Find where the given text appears and provide that cell's center as (x, y) coordinate. 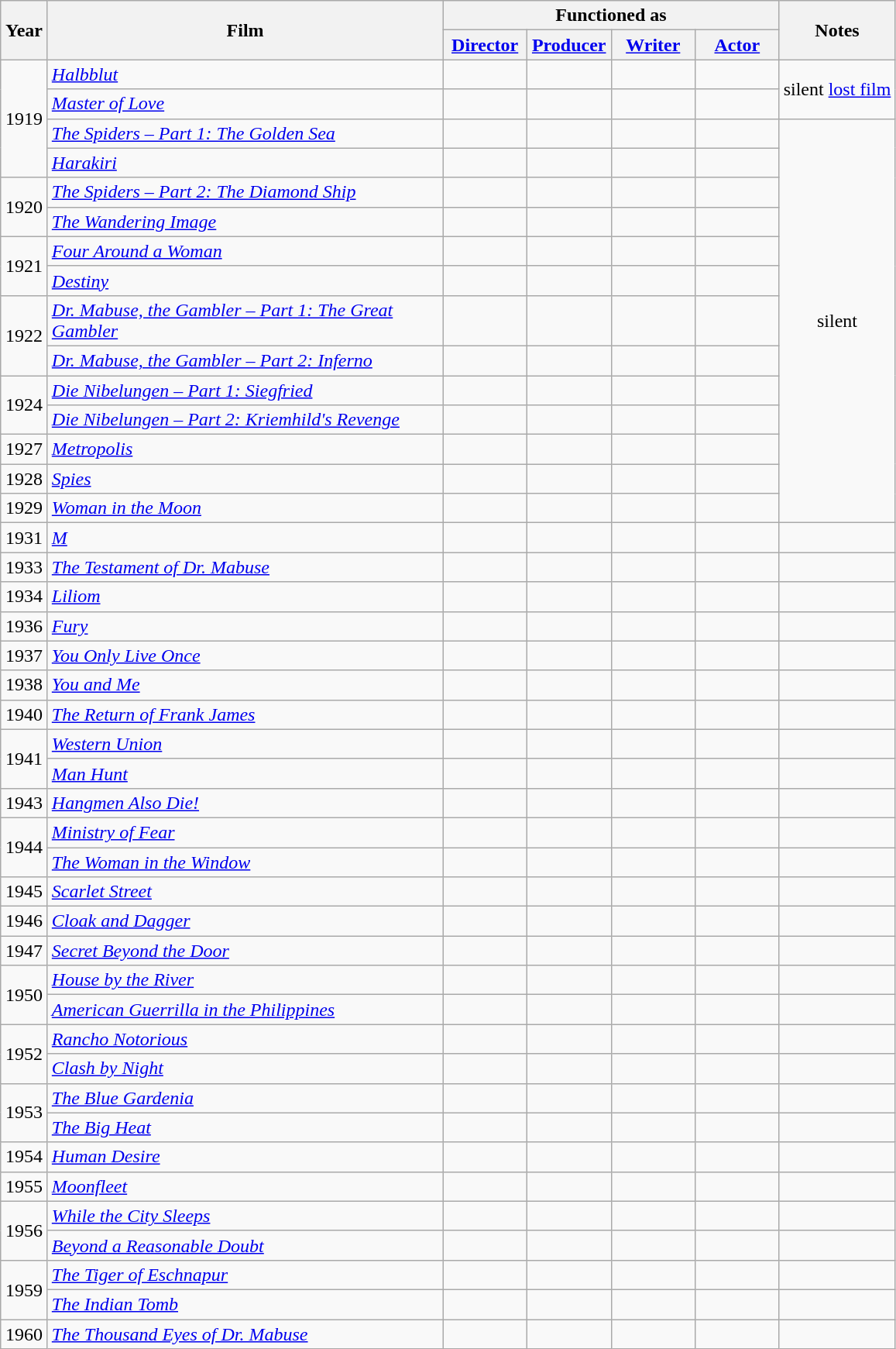
The Spiders – Part 2: The Diamond Ship (245, 192)
1940 (25, 714)
Notes (837, 30)
1952 (25, 1054)
1944 (25, 847)
1946 (25, 921)
1936 (25, 626)
1959 (25, 1289)
1953 (25, 1113)
1922 (25, 335)
Western Union (245, 744)
1919 (25, 119)
Master of Love (245, 104)
1960 (25, 1334)
The Testament of Dr. Mabuse (245, 567)
Rancho Notorious (245, 1039)
The Thousand Eyes of Dr. Mabuse (245, 1334)
Fury (245, 626)
Actor (737, 45)
Ministry of Fear (245, 832)
1921 (25, 266)
Harakiri (245, 163)
1934 (25, 597)
1947 (25, 951)
Clash by Night (245, 1069)
Film (245, 30)
Director (485, 45)
1928 (25, 479)
Four Around a Woman (245, 251)
The Tiger of Eschnapur (245, 1275)
Dr. Mabuse, the Gambler – Part 1: The Great Gambler (245, 321)
The Wandering Image (245, 222)
You and Me (245, 685)
Die Nibelungen – Part 2: Kriemhild's Revenge (245, 420)
Dr. Mabuse, the Gambler – Part 2: Inferno (245, 360)
You Only Live Once (245, 656)
Year (25, 30)
M (245, 538)
1956 (25, 1230)
Halbblut (245, 74)
Human Desire (245, 1157)
The Blue Gardenia (245, 1098)
The Indian Tomb (245, 1304)
1938 (25, 685)
1929 (25, 508)
The Woman in the Window (245, 862)
1927 (25, 449)
1945 (25, 892)
House by the River (245, 980)
1937 (25, 656)
Cloak and Dagger (245, 921)
1933 (25, 567)
Spies (245, 479)
Producer (568, 45)
silent (837, 321)
1924 (25, 404)
Beyond a Reasonable Doubt (245, 1245)
The Return of Frank James (245, 714)
1954 (25, 1157)
1920 (25, 207)
1955 (25, 1186)
Man Hunt (245, 773)
Secret Beyond the Door (245, 951)
Destiny (245, 280)
1941 (25, 759)
Metropolis (245, 449)
Die Nibelungen – Part 1: Siegfried (245, 390)
Writer (654, 45)
Woman in the Moon (245, 508)
Functioned as (611, 15)
Scarlet Street (245, 892)
1931 (25, 538)
Hangmen Also Die! (245, 803)
Liliom (245, 597)
Moonfleet (245, 1186)
The Big Heat (245, 1127)
1943 (25, 803)
The Spiders – Part 1: The Golden Sea (245, 133)
While the City Sleeps (245, 1216)
American Guerrilla in the Philippines (245, 1010)
1950 (25, 995)
silent lost film (837, 89)
